Return (x, y) of the center of cell containing provided text 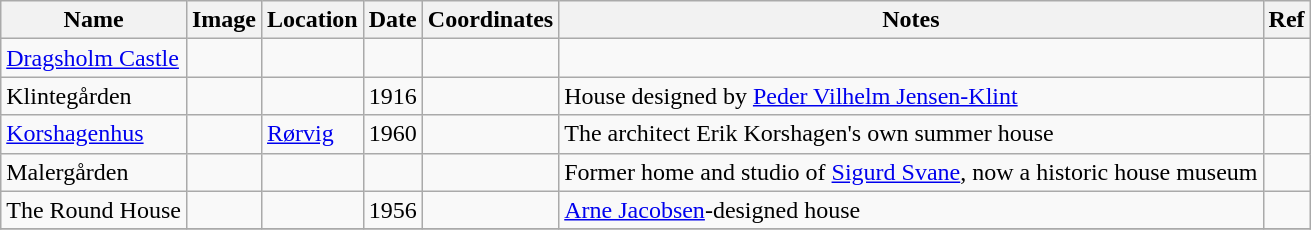
Notes (911, 20)
1960 (392, 134)
Klintegården (94, 96)
Dragsholm Castle (94, 58)
1956 (392, 210)
The Round House (94, 210)
Rørvig (313, 134)
House designed by Peder Vilhelm Jensen-Klint (911, 96)
Name (94, 20)
The architect Erik Korshagen's own summer house (911, 134)
Arne Jacobsen-designed house (911, 210)
Malergården (94, 172)
Date (392, 20)
Korshagenhus (94, 134)
Image (224, 20)
Location (313, 20)
Ref (1286, 20)
Former home and studio of Sigurd Svane, now a historic house museum (911, 172)
Coordinates (490, 20)
1916 (392, 96)
